Detect which cell encompasses the target text, then output its (X, Y) center coordinate. 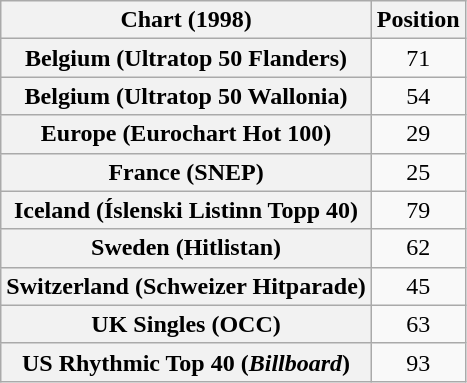
45 (418, 286)
Sweden (Hitlistan) (186, 248)
71 (418, 58)
Europe (Eurochart Hot 100) (186, 134)
Chart (1998) (186, 20)
25 (418, 172)
Belgium (Ultratop 50 Flanders) (186, 58)
US Rhythmic Top 40 (Billboard) (186, 362)
UK Singles (OCC) (186, 324)
93 (418, 362)
Iceland (Íslenski Listinn Topp 40) (186, 210)
Switzerland (Schweizer Hitparade) (186, 286)
63 (418, 324)
54 (418, 96)
79 (418, 210)
Position (418, 20)
29 (418, 134)
62 (418, 248)
Belgium (Ultratop 50 Wallonia) (186, 96)
France (SNEP) (186, 172)
